Determine the (X, Y) coordinate at the center of the cell enclosing the given text.  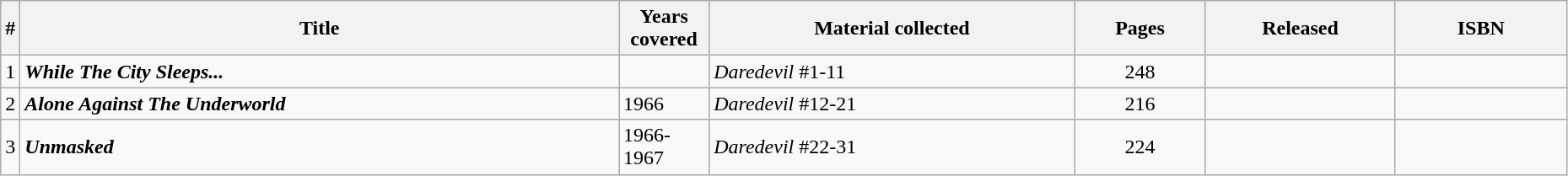
2 (10, 104)
ISBN (1481, 29)
248 (1140, 72)
Daredevil #1-11 (892, 72)
1966-1967 (665, 147)
1966 (665, 104)
Daredevil #22-31 (892, 147)
Pages (1140, 29)
Daredevil #12-21 (892, 104)
While The City Sleeps... (320, 72)
Released (1301, 29)
Title (320, 29)
216 (1140, 104)
224 (1140, 147)
3 (10, 147)
Years covered (665, 29)
Unmasked (320, 147)
1 (10, 72)
# (10, 29)
Material collected (892, 29)
Alone Against The Underworld (320, 104)
